Find where the given text appears and provide that cell's center as (x, y) coordinate. 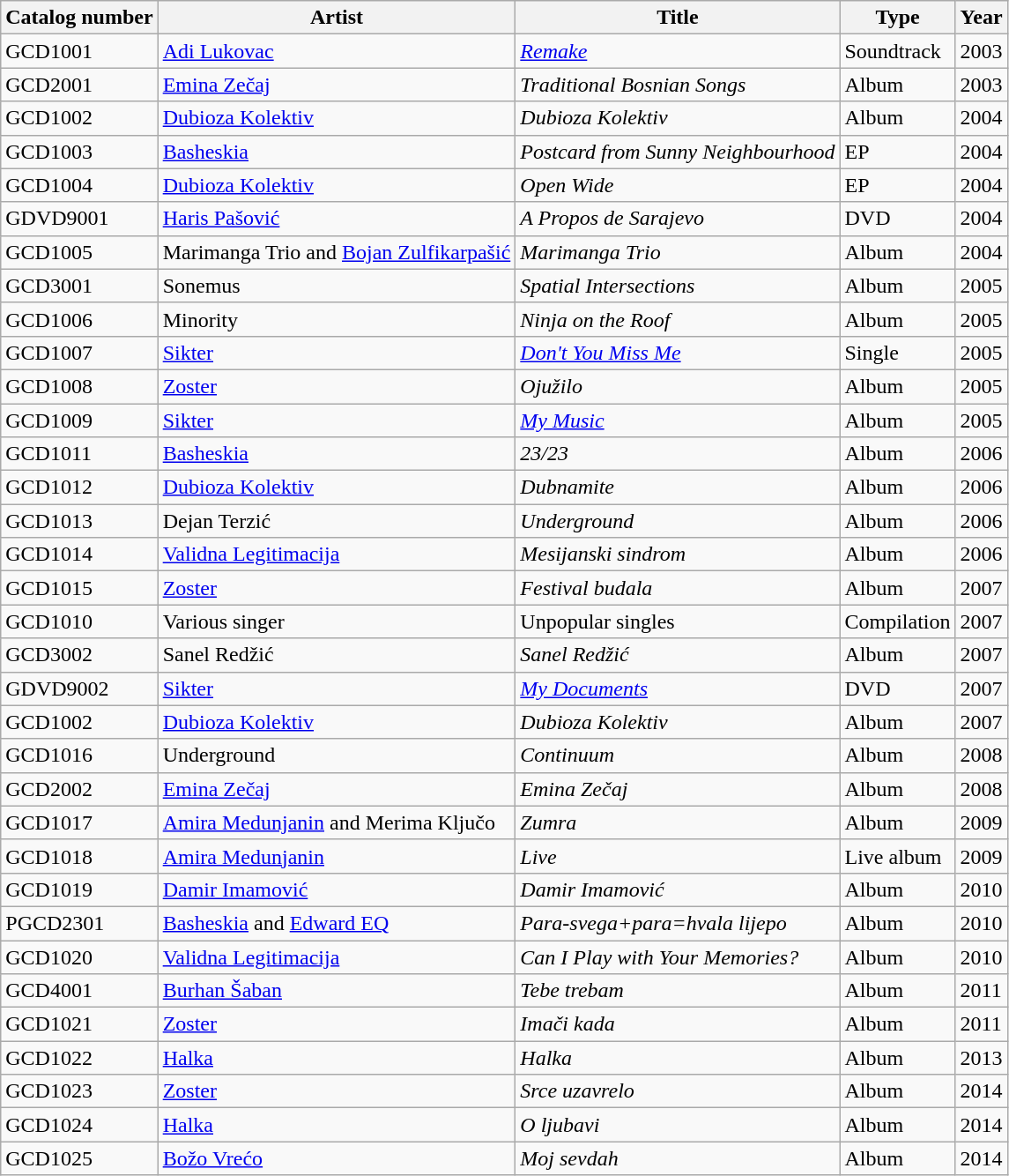
GCD2002 (79, 789)
GDVD9001 (79, 219)
Imači kada (678, 1024)
Catalog number (79, 18)
Soundtrack (897, 51)
Festival budala (678, 588)
GCD1024 (79, 1125)
Remake (678, 51)
Live (678, 856)
GCD1023 (79, 1091)
2013 (982, 1058)
Marimanga Trio (678, 252)
Burhan Šaban (337, 991)
Božo Vrećo (337, 1158)
Zumra (678, 822)
GCD1007 (79, 353)
Don't You Miss Me (678, 353)
My Documents (678, 688)
GCD2001 (79, 85)
Adi Lukovac (337, 51)
Unpopular singles (678, 621)
Can I Play with Your Memories? (678, 956)
Spatial Intersections (678, 286)
Single (897, 353)
PGCD2301 (79, 923)
Traditional Bosnian Songs (678, 85)
GCD1017 (79, 822)
GCD1014 (79, 555)
GCD4001 (79, 991)
Marimanga Trio and Bojan Zulfikarpašić (337, 252)
Postcard from Sunny Neighbourhood (678, 152)
GCD1011 (79, 454)
GCD1004 (79, 185)
Type (897, 18)
GCD1006 (79, 319)
GCD1010 (79, 621)
GCD1022 (79, 1058)
O ljubavi (678, 1125)
Basheskia and Edward EQ (337, 923)
GCD3001 (79, 286)
Dejan Terzić (337, 521)
A Propos de Sarajevo (678, 219)
Tebe trebam (678, 991)
GCD1016 (79, 755)
GCD1008 (79, 386)
My Music (678, 421)
Ninja on the Roof (678, 319)
Various singer (337, 621)
GCD1003 (79, 152)
Amira Medunjanin and Merima Ključo (337, 822)
Moj sevdah (678, 1158)
Dubnamite (678, 488)
Amira Medunjanin (337, 856)
Mesijanski sindrom (678, 555)
GCD1009 (79, 421)
Continuum (678, 755)
GCD1013 (79, 521)
GCD1018 (79, 856)
GDVD9002 (79, 688)
Minority (337, 319)
Year (982, 18)
GCD1020 (79, 956)
23/23 (678, 454)
GCD1015 (79, 588)
Live album (897, 856)
Srce uzavrelo (678, 1091)
Ojužilo (678, 386)
Title (678, 18)
Compilation (897, 621)
GCD1005 (79, 252)
Para-svega+para=hvala lijepo (678, 923)
GCD1025 (79, 1158)
Open Wide (678, 185)
GCD1019 (79, 889)
Sonemus (337, 286)
GCD1021 (79, 1024)
Haris Pašović (337, 219)
GCD3002 (79, 655)
GCD1001 (79, 51)
Artist (337, 18)
GCD1012 (79, 488)
